Pinpoint the cell where the given text exists, returning its (X, Y) midpoint coordinate. 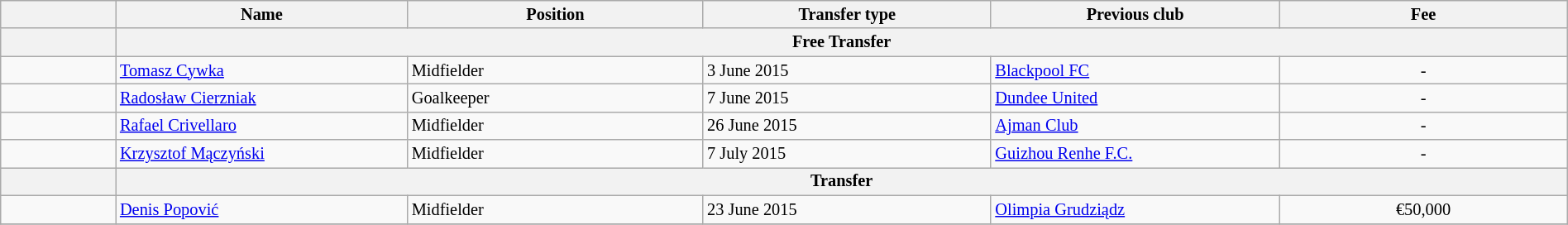
Free Transfer (842, 42)
Blackpool FC (1135, 70)
Position (556, 14)
Rafael Crivellaro (261, 126)
Name (261, 14)
Ajman Club (1135, 126)
3 June 2015 (847, 70)
Tomasz Cywka (261, 70)
23 June 2015 (847, 209)
Previous club (1135, 14)
Guizhou Renhe F.C. (1135, 154)
Transfer type (847, 14)
7 July 2015 (847, 154)
7 June 2015 (847, 98)
Denis Popović (261, 209)
Transfer (842, 181)
€50,000 (1423, 209)
Olimpia Grudziądz (1135, 209)
26 June 2015 (847, 126)
Goalkeeper (556, 98)
Fee (1423, 14)
Dundee United (1135, 98)
Radosław Cierzniak (261, 98)
Krzysztof Mączyński (261, 154)
